Extract the (x, y) coordinate from the center of the cell holding the provided text.  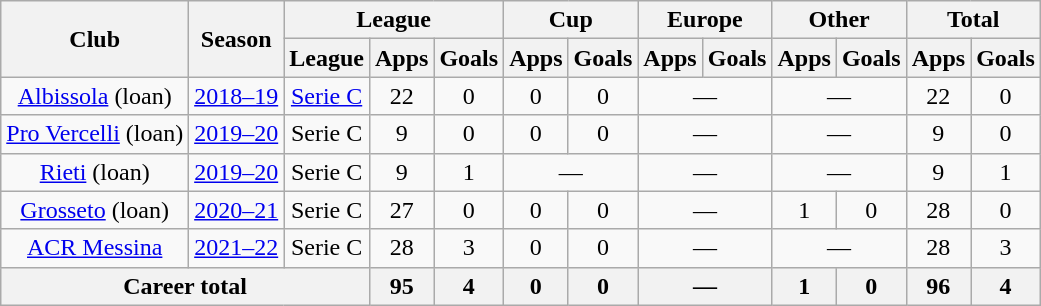
27 (401, 210)
Pro Vercelli (loan) (95, 134)
Albissola (loan) (95, 96)
Other (839, 20)
ACR Messina (95, 248)
Career total (186, 286)
2021–22 (236, 248)
96 (938, 286)
Cup (571, 20)
Club (95, 39)
Grosseto (loan) (95, 210)
Europe (705, 20)
2020–21 (236, 210)
Rieti (loan) (95, 172)
95 (401, 286)
Season (236, 39)
Total (973, 20)
2018–19 (236, 96)
